For the text-containing cell, return its midpoint in (X, Y) coordinate format. 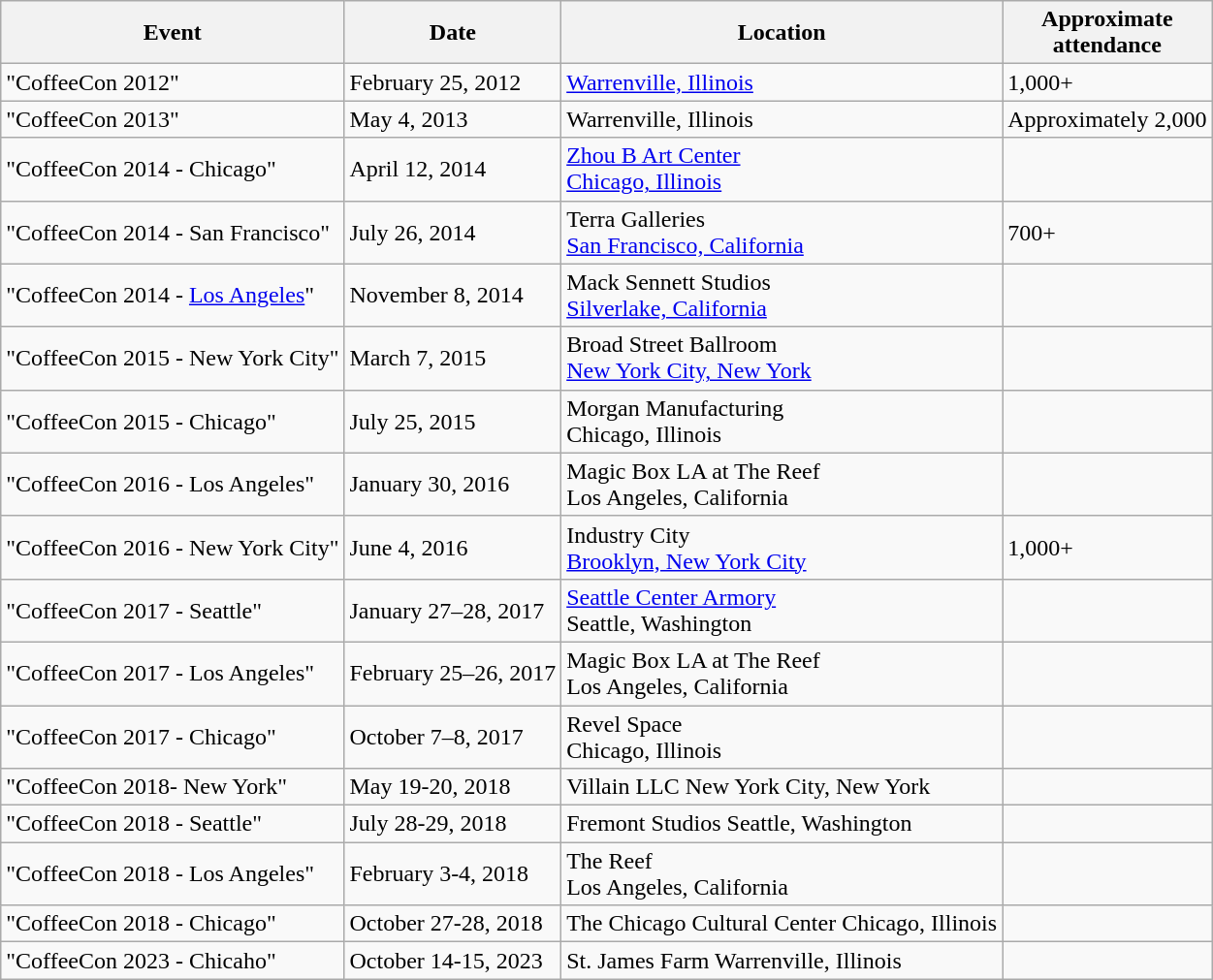
"CoffeeCon 2014 - San Francisco" (173, 233)
"CoffeeCon 2016 - Los Angeles" (173, 485)
June 4, 2016 (453, 547)
January 27–28, 2017 (453, 611)
"CoffeeCon 2017 - Los Angeles" (173, 673)
"CoffeeCon 2013" (173, 119)
St. James Farm Warrenville, Illinois (782, 961)
"CoffeeCon 2016 - New York City" (173, 547)
"CoffeeCon 2015 - New York City" (173, 359)
Mack Sennett StudiosSilverlake, California (782, 295)
Location (782, 33)
The Chicago Cultural Center Chicago, Illinois (782, 924)
"CoffeeCon 2018 - Seattle" (173, 824)
"CoffeeCon 2018 - Los Angeles" (173, 874)
January 30, 2016 (453, 485)
Event (173, 33)
Morgan ManufacturingChicago, Illinois (782, 421)
July 28-29, 2018 (453, 824)
"CoffeeCon 2018 - Chicago" (173, 924)
February 25–26, 2017 (453, 673)
Zhou B Art CenterChicago, Illinois (782, 169)
"CoffeeCon 2018- New York" (173, 787)
May 4, 2013 (453, 119)
October 27-28, 2018 (453, 924)
November 8, 2014 (453, 295)
Terra GalleriesSan Francisco, California (782, 233)
Date (453, 33)
February 25, 2012 (453, 82)
Approximately 2,000 (1107, 119)
Fremont Studios Seattle, Washington (782, 824)
May 19-20, 2018 (453, 787)
"CoffeeCon 2012" (173, 82)
February 3-4, 2018 (453, 874)
March 7, 2015 (453, 359)
July 26, 2014 (453, 233)
Seattle Center ArmorySeattle, Washington (782, 611)
"CoffeeCon 2017 - Seattle" (173, 611)
October 14-15, 2023 (453, 961)
The ReefLos Angeles, California (782, 874)
April 12, 2014 (453, 169)
"CoffeeCon 2015 - Chicago" (173, 421)
700+ (1107, 233)
October 7–8, 2017 (453, 737)
July 25, 2015 (453, 421)
Broad Street BallroomNew York City, New York (782, 359)
Industry CityBrooklyn, New York City (782, 547)
Revel SpaceChicago, Illinois (782, 737)
Approximateattendance (1107, 33)
"CoffeeCon 2023 - Chicaho" (173, 961)
"CoffeeCon 2014 - Los Angeles" (173, 295)
"CoffeeCon 2014 - Chicago" (173, 169)
"CoffeeCon 2017 - Chicago" (173, 737)
Villain LLC New York City, New York (782, 787)
